Capture the cell that displays the provided text and extract its (X, Y) central coordinate. 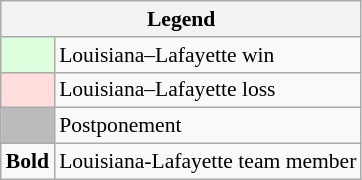
Legend (182, 19)
Louisiana–Lafayette win (208, 55)
Postponement (208, 126)
Louisiana–Lafayette loss (208, 90)
Bold (28, 162)
Louisiana-Lafayette team member (208, 162)
